From the cell containing the given text, extract its center point as [x, y] coordinate. 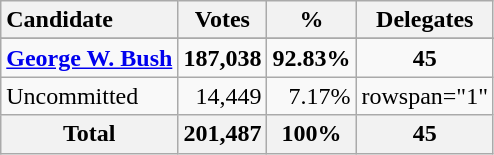
Candidate [90, 20]
rowspan="1" [425, 96]
92.83% [312, 58]
201,487 [222, 134]
% [312, 20]
Uncommitted [90, 96]
George W. Bush [90, 58]
187,038 [222, 58]
14,449 [222, 96]
Total [90, 134]
Votes [222, 20]
7.17% [312, 96]
Delegates [425, 20]
100% [312, 134]
